From the cell containing the given text, extract its center point as [x, y] coordinate. 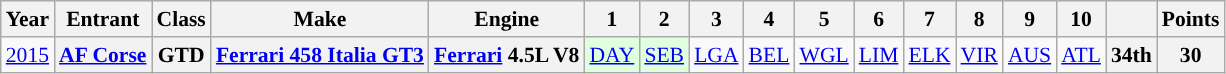
8 [980, 19]
4 [770, 19]
3 [716, 19]
AUS [1030, 55]
30 [1191, 55]
1 [612, 19]
Class [182, 19]
AF Corse [102, 55]
5 [824, 19]
WGL [824, 55]
Entrant [102, 19]
Points [1191, 19]
BEL [770, 55]
ELK [929, 55]
6 [879, 19]
VIR [980, 55]
Engine [506, 19]
LIM [879, 55]
10 [1081, 19]
2 [664, 19]
Year [28, 19]
DAY [612, 55]
LGA [716, 55]
34th [1132, 55]
7 [929, 19]
2015 [28, 55]
Make [320, 19]
SEB [664, 55]
Ferrari 458 Italia GT3 [320, 55]
Ferrari 4.5L V8 [506, 55]
9 [1030, 19]
GTD [182, 55]
ATL [1081, 55]
